Determine the (X, Y) coordinate at the center of the cell enclosing the given text.  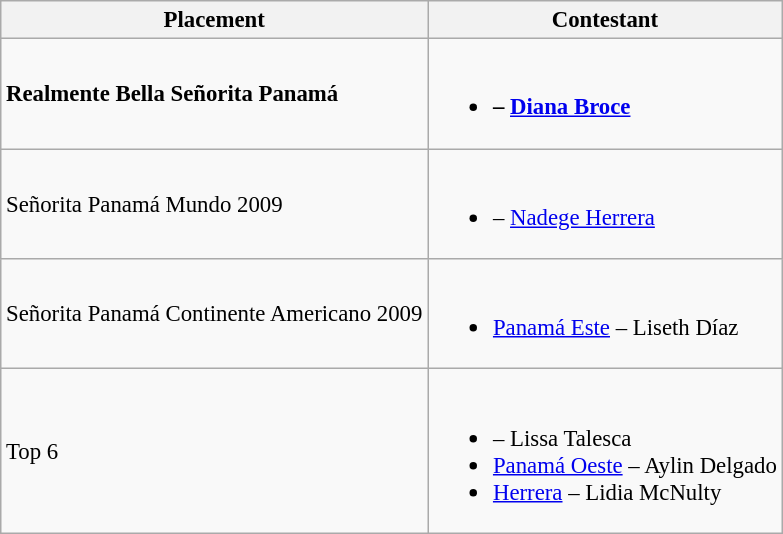
Placement (214, 20)
Top 6 (214, 451)
Señorita Panamá Continente Americano 2009 (214, 314)
Panamá Este – Liseth Díaz (605, 314)
Señorita Panamá Mundo 2009 (214, 204)
– Lissa Talesca Panamá Oeste – Aylin Delgado Herrera – Lidia McNulty (605, 451)
Realmente Bella Señorita Panamá (214, 94)
– Diana Broce (605, 94)
– Nadege Herrera (605, 204)
Contestant (605, 20)
